Output the (x, y) coordinate of the center of the cell containing the given text.  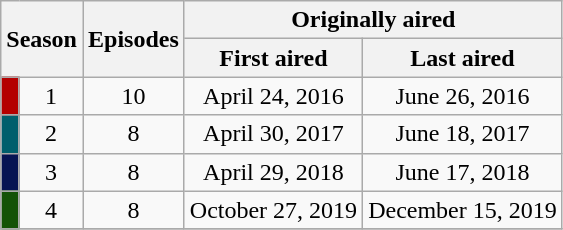
First aired (273, 58)
April 30, 2017 (273, 134)
October 27, 2019 (273, 210)
Episodes (133, 39)
1 (50, 96)
Originally aired (373, 20)
Last aired (463, 58)
4 (50, 210)
3 (50, 172)
April 24, 2016 (273, 96)
December 15, 2019 (463, 210)
April 29, 2018 (273, 172)
June 17, 2018 (463, 172)
10 (133, 96)
June 26, 2016 (463, 96)
Season (42, 39)
2 (50, 134)
June 18, 2017 (463, 134)
